Find where the given text appears and provide that cell's center as [x, y] coordinate. 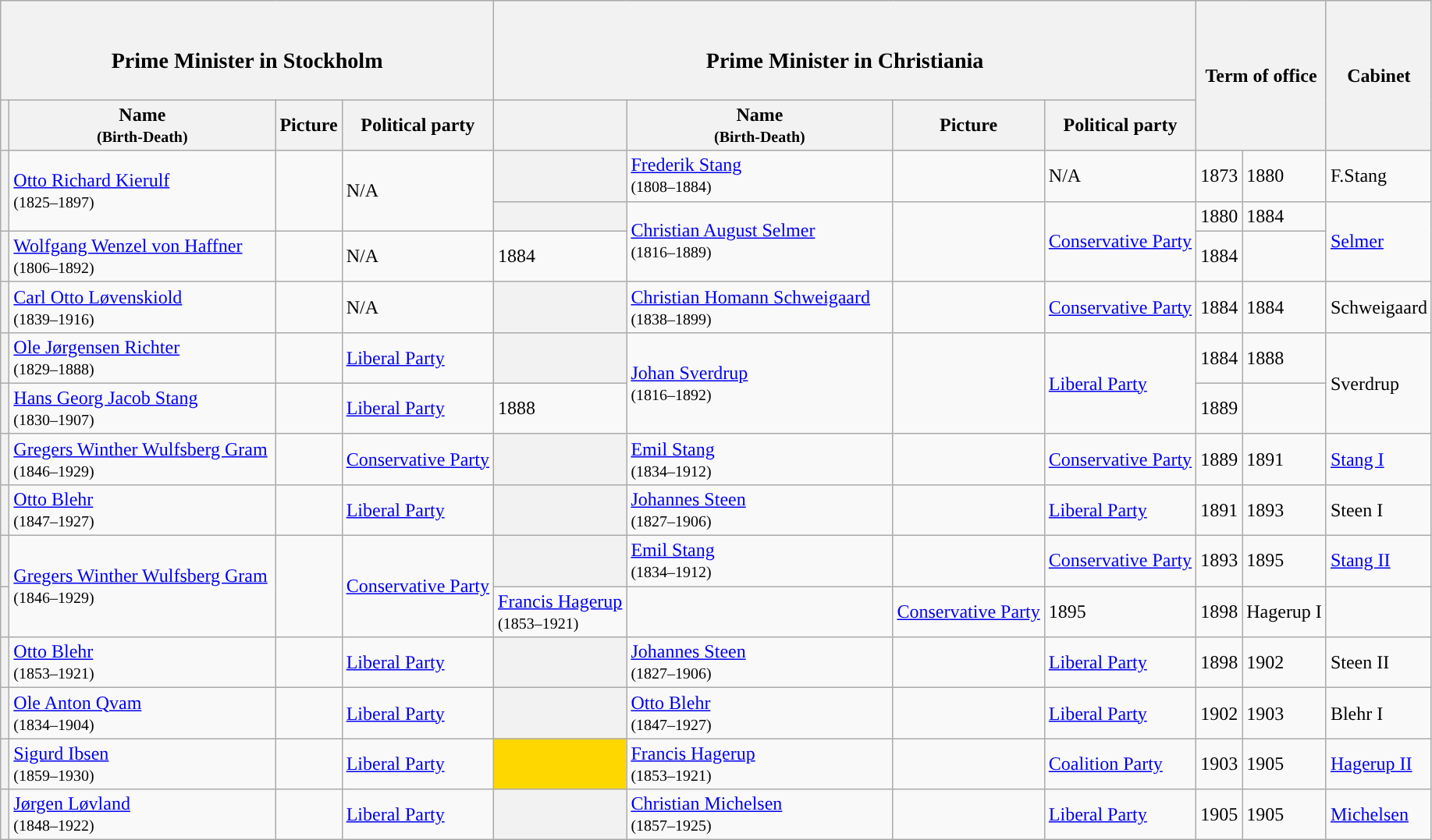
Selmer [1378, 242]
Carl Otto Løvenskiold(1839–1916) [142, 307]
Wolfgang Wenzel von Haffner(1806–1892) [142, 256]
Sverdrup [1378, 383]
Hagerup I [1285, 611]
Cabinet [1378, 76]
Stang I [1378, 459]
Blehr I [1378, 713]
Hans Georg Jacob Stang(1830–1907) [142, 409]
Hagerup II [1378, 764]
Otto Blehr(1853–1921) [142, 663]
Christian Michelsen(1857–1925) [760, 814]
Coalition Party [1120, 764]
Christian Homann Schweigaard(1838–1899) [760, 307]
F.Stang [1378, 176]
Stang II [1378, 562]
Prime Minister in Stockholm [247, 50]
Jørgen Løvland(1848–1922) [142, 814]
Term of office [1261, 76]
Ole Jørgensen Richter(1829–1888) [142, 357]
Steen II [1378, 663]
Prime Minister in Christiania [845, 50]
Steen I [1378, 510]
Sigurd Ibsen(1859–1930) [142, 764]
1873 [1219, 176]
Otto Richard Kierulf(1825–1897) [142, 190]
Christian August Selmer(1816–1889) [760, 242]
Ole Anton Qvam(1834–1904) [142, 713]
Michelsen [1378, 814]
Johan Sverdrup(1816–1892) [760, 383]
Schweigaard [1378, 307]
Frederik Stang(1808–1884) [760, 176]
